Return the [X, Y] coordinate for the center point of the cell that contains the specified text.  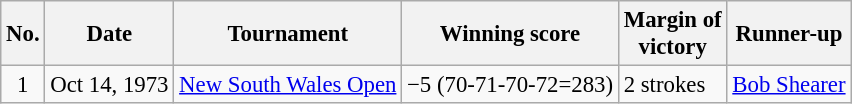
2 strokes [672, 85]
Date [110, 34]
1 [23, 85]
−5 (70-71-70-72=283) [510, 85]
Runner-up [789, 34]
Tournament [288, 34]
Bob Shearer [789, 85]
Margin ofvictory [672, 34]
Winning score [510, 34]
Oct 14, 1973 [110, 85]
No. [23, 34]
New South Wales Open [288, 85]
